Locate the cell with the specified text and output its [X, Y] center coordinate. 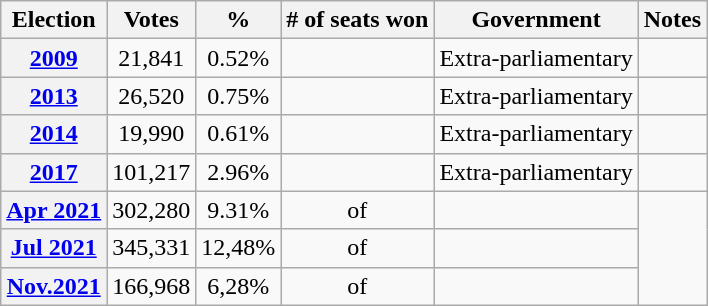
2009 [54, 58]
Votes [152, 20]
21,841 [152, 58]
2.96% [238, 172]
0.61% [238, 134]
6,28% [238, 286]
Apr 2021 [54, 210]
302,280 [152, 210]
166,968 [152, 286]
# of seats won [358, 20]
0.52% [238, 58]
12,48% [238, 248]
26,520 [152, 96]
345,331 [152, 248]
2017 [54, 172]
Notes [672, 20]
101,217 [152, 172]
Election [54, 20]
Nov.2021 [54, 286]
2014 [54, 134]
0.75% [238, 96]
9.31% [238, 210]
% [238, 20]
Jul 2021 [54, 248]
19,990 [152, 134]
2013 [54, 96]
Government [536, 20]
